Determine the [X, Y] coordinate at the center of the cell enclosing the given text.  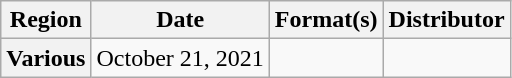
Format(s) [326, 20]
Region [46, 20]
Distributor [446, 20]
Various [46, 58]
October 21, 2021 [180, 58]
Date [180, 20]
